Pinpoint the cell where the given text exists, returning its [x, y] midpoint coordinate. 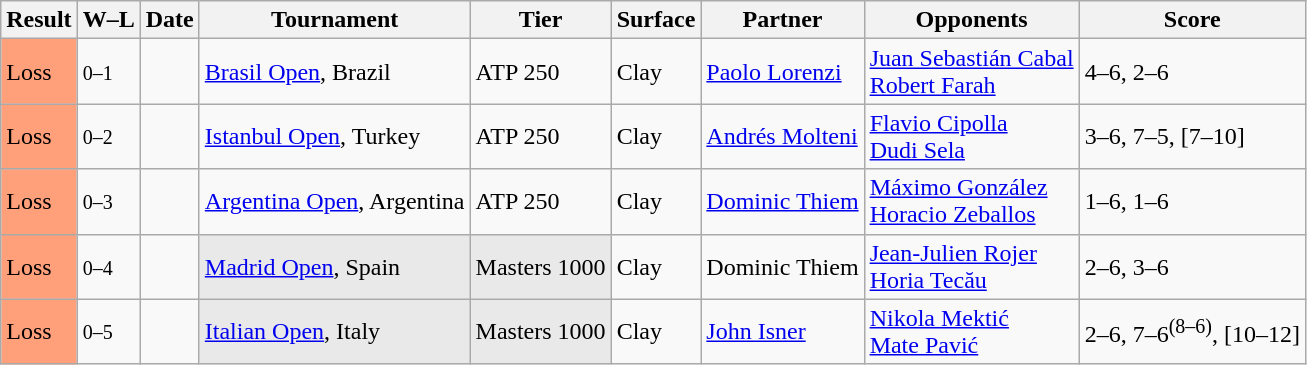
1–6, 1–6 [1192, 202]
Partner [782, 20]
0–5 [108, 332]
Score [1192, 20]
John Isner [782, 332]
Tier [540, 20]
Opponents [972, 20]
3–6, 7–5, [7–10] [1192, 136]
2–6, 3–6 [1192, 266]
2–6, 7–6(8–6), [10–12] [1192, 332]
Istanbul Open, Turkey [334, 136]
Flavio Cipolla Dudi Sela [972, 136]
0–4 [108, 266]
Brasil Open, Brazil [334, 72]
Tournament [334, 20]
Surface [656, 20]
Máximo González Horacio Zeballos [972, 202]
W–L [108, 20]
0–1 [108, 72]
Madrid Open, Spain [334, 266]
Result [39, 20]
Jean-Julien Rojer Horia Tecău [972, 266]
Italian Open, Italy [334, 332]
Andrés Molteni [782, 136]
Paolo Lorenzi [782, 72]
Nikola Mektić Mate Pavić [972, 332]
Juan Sebastián Cabal Robert Farah [972, 72]
0–2 [108, 136]
Date [170, 20]
0–3 [108, 202]
4–6, 2–6 [1192, 72]
Argentina Open, Argentina [334, 202]
